Capture the cell that displays the provided text and extract its [X, Y] central coordinate. 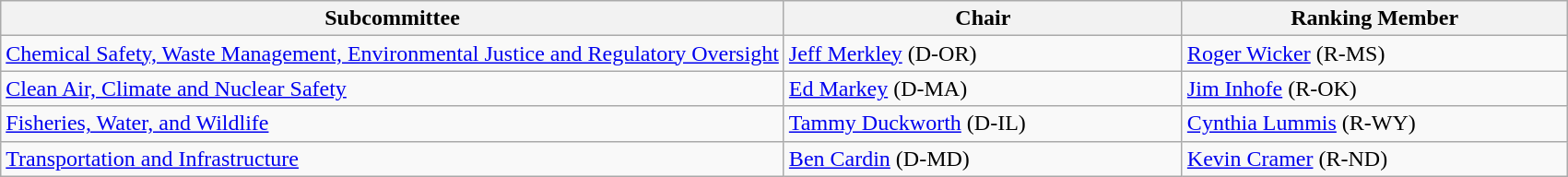
Kevin Cramer (R-ND) [1374, 159]
Roger Wicker (R-MS) [1374, 53]
Tammy Duckworth (D-IL) [983, 124]
Jeff Merkley (D-OR) [983, 53]
Subcommittee [393, 18]
Ed Markey (D-MA) [983, 88]
Ben Cardin (D-MD) [983, 159]
Chair [983, 18]
Jim Inhofe (R-OK) [1374, 88]
Ranking Member [1374, 18]
Transportation and Infrastructure [393, 159]
Chemical Safety, Waste Management, Environmental Justice and Regulatory Oversight [393, 53]
Cynthia Lummis (R-WY) [1374, 124]
Clean Air, Climate and Nuclear Safety [393, 88]
Fisheries, Water, and Wildlife [393, 124]
